Determine the (x, y) coordinate at the center of the cell enclosing the given text.  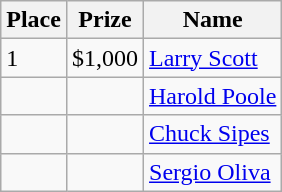
Harold Poole (213, 96)
$1,000 (104, 58)
Sergio Oliva (213, 172)
Prize (104, 20)
Chuck Sipes (213, 134)
Place (34, 20)
Larry Scott (213, 58)
1 (34, 58)
Name (213, 20)
